Capture the cell that displays the provided text and extract its (x, y) central coordinate. 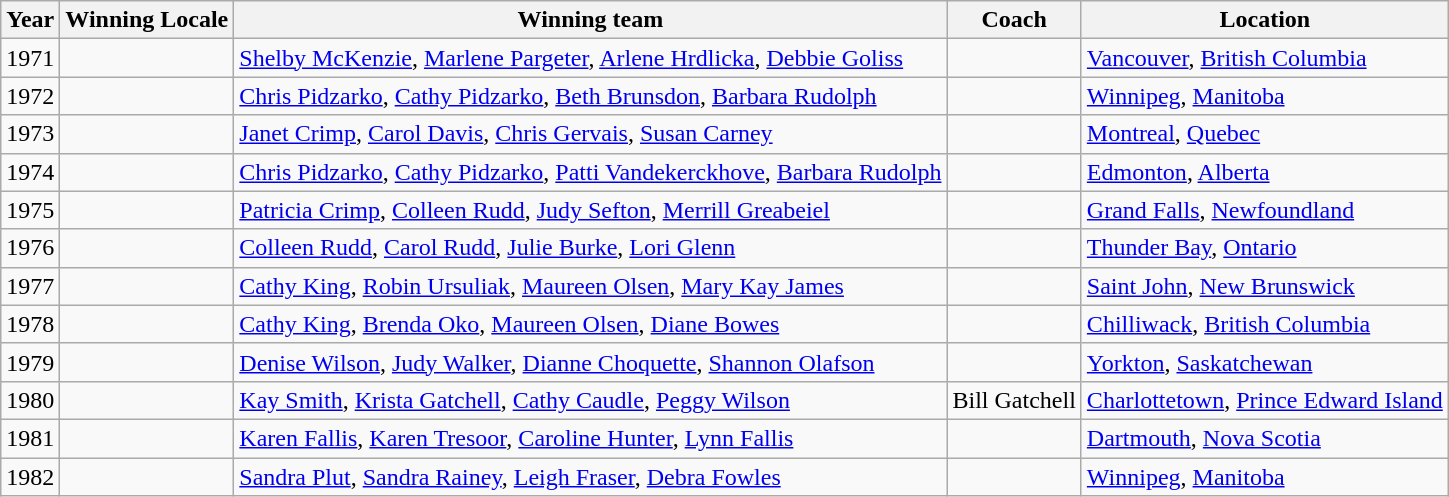
1973 (30, 134)
Yorkton, Saskatchewan (1264, 362)
Dartmouth, Nova Scotia (1264, 438)
Janet Crimp, Carol Davis, Chris Gervais, Susan Carney (590, 134)
Location (1264, 20)
1979 (30, 362)
Thunder Bay, Ontario (1264, 248)
1971 (30, 58)
Patricia Crimp, Colleen Rudd, Judy Sefton, Merrill Greabeiel (590, 210)
Year (30, 20)
1977 (30, 286)
Chilliwack, British Columbia (1264, 324)
Saint John, New Brunswick (1264, 286)
1980 (30, 400)
1982 (30, 477)
Vancouver, British Columbia (1264, 58)
1972 (30, 96)
Kay Smith, Krista Gatchell, Cathy Caudle, Peggy Wilson (590, 400)
Cathy King, Robin Ursuliak, Maureen Olsen, Mary Kay James (590, 286)
1981 (30, 438)
1978 (30, 324)
Montreal, Quebec (1264, 134)
Karen Fallis, Karen Tresoor, Caroline Hunter, Lynn Fallis (590, 438)
1976 (30, 248)
Bill Gatchell (1014, 400)
Denise Wilson, Judy Walker, Dianne Choquette, Shannon Olafson (590, 362)
Charlottetown, Prince Edward Island (1264, 400)
1975 (30, 210)
Chris Pidzarko, Cathy Pidzarko, Beth Brunsdon, Barbara Rudolph (590, 96)
Shelby McKenzie, Marlene Pargeter, Arlene Hrdlicka, Debbie Goliss (590, 58)
Winning team (590, 20)
Sandra Plut, Sandra Rainey, Leigh Fraser, Debra Fowles (590, 477)
Winning Locale (147, 20)
Colleen Rudd, Carol Rudd, Julie Burke, Lori Glenn (590, 248)
Grand Falls, Newfoundland (1264, 210)
Edmonton, Alberta (1264, 172)
Chris Pidzarko, Cathy Pidzarko, Patti Vandekerckhove, Barbara Rudolph (590, 172)
Coach (1014, 20)
1974 (30, 172)
Cathy King, Brenda Oko, Maureen Olsen, Diane Bowes (590, 324)
